For the text-containing cell, return its midpoint in (X, Y) coordinate format. 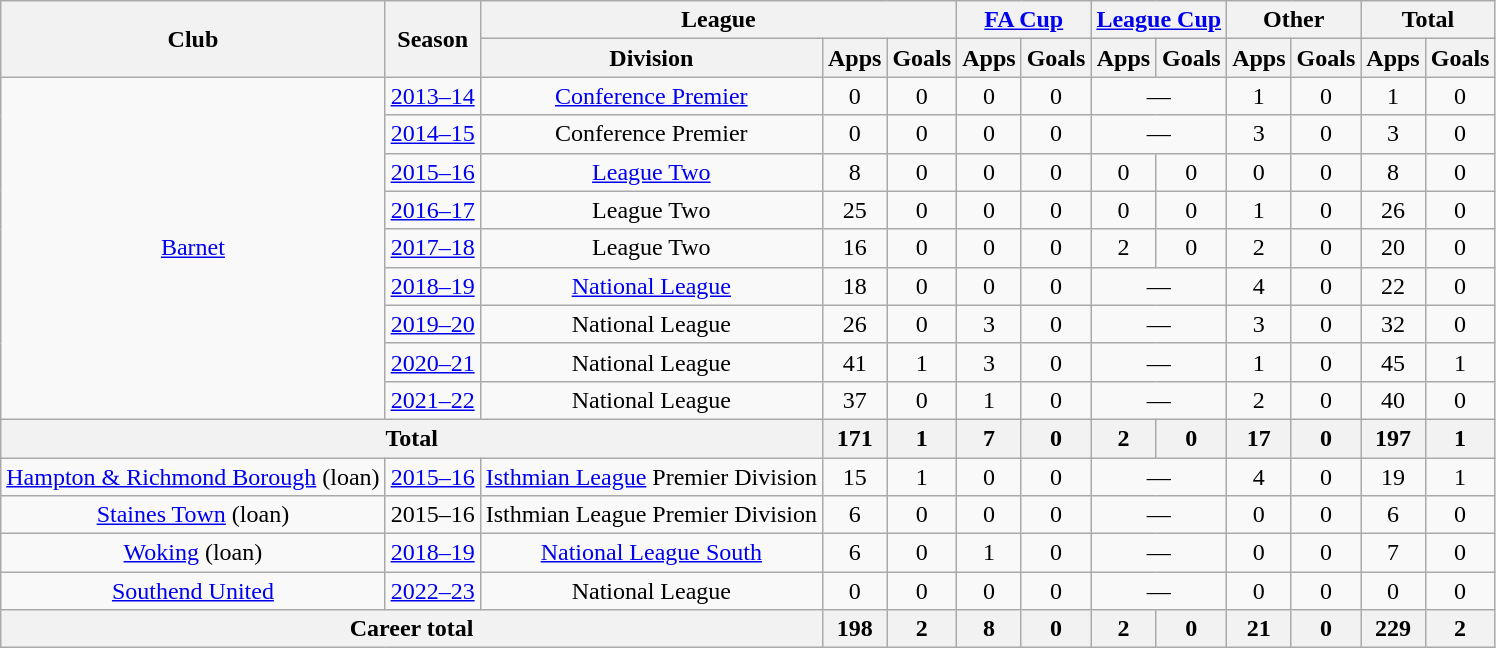
Hampton & Richmond Borough (loan) (193, 477)
197 (1393, 438)
45 (1393, 362)
2020–21 (432, 362)
League (718, 20)
20 (1393, 248)
2017–18 (432, 248)
Woking (loan) (193, 553)
41 (854, 362)
Other (1294, 20)
171 (854, 438)
21 (1259, 629)
Staines Town (loan) (193, 515)
18 (854, 286)
2022–23 (432, 591)
Career total (412, 629)
22 (1393, 286)
Southend United (193, 591)
229 (1393, 629)
2021–22 (432, 400)
37 (854, 400)
25 (854, 210)
15 (854, 477)
2013–14 (432, 96)
198 (854, 629)
FA Cup (1024, 20)
40 (1393, 400)
2016–17 (432, 210)
National League South (651, 553)
2014–15 (432, 134)
Season (432, 39)
16 (854, 248)
League Cup (1159, 20)
2019–20 (432, 324)
Division (651, 58)
32 (1393, 324)
Club (193, 39)
Barnet (193, 248)
17 (1259, 438)
19 (1393, 477)
